Detect which cell encompasses the target text, then output its [x, y] center coordinate. 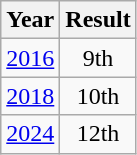
Result [98, 20]
9th [98, 58]
2016 [30, 58]
10th [98, 96]
Year [30, 20]
2024 [30, 134]
2018 [30, 96]
12th [98, 134]
